Return the [x, y] coordinate for the center point of the cell that contains the specified text.  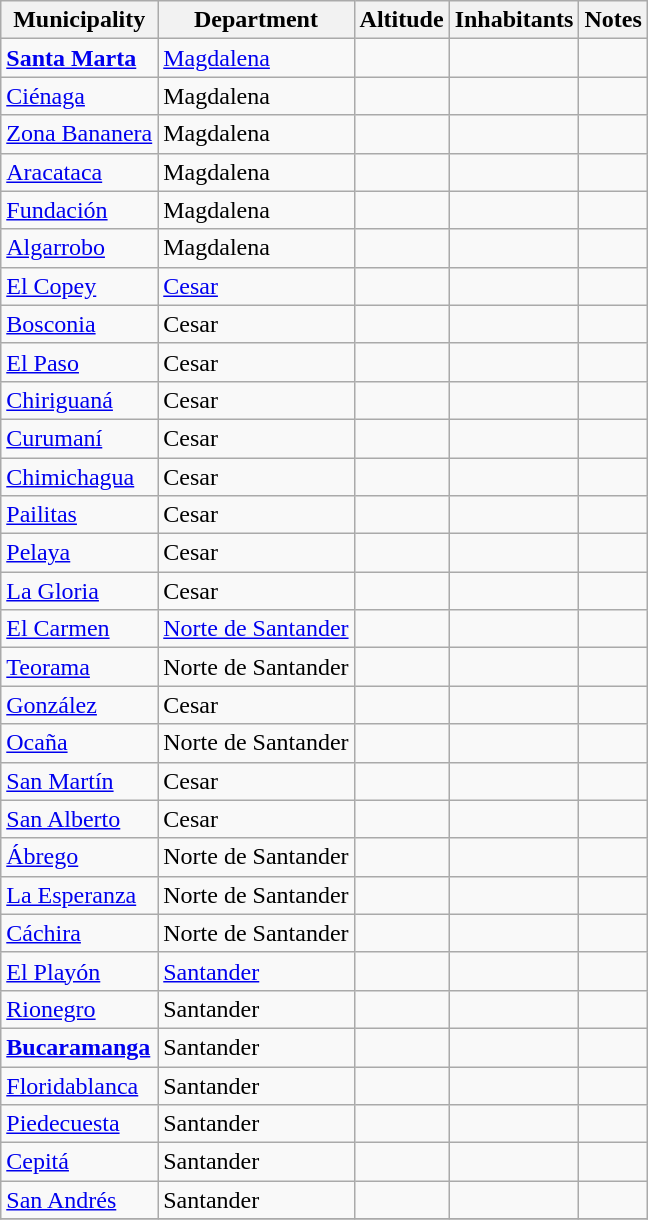
Fundación [80, 210]
Teorama [80, 667]
Cáchira [80, 933]
La Esperanza [80, 895]
Inhabitants [514, 20]
Ábrego [80, 857]
Rionegro [80, 1009]
Ocaña [80, 743]
Floridablanca [80, 1085]
Piedecuesta [80, 1124]
San Andrés [80, 1200]
Municipality [80, 20]
El Copey [80, 286]
San Alberto [80, 819]
Altitude [402, 20]
Cepitá [80, 1162]
El Paso [80, 362]
El Carmen [80, 629]
Notes [613, 20]
Chimichagua [80, 477]
Bosconia [80, 324]
Bucaramanga [80, 1047]
González [80, 705]
Santa Marta [80, 58]
Aracataca [80, 172]
Department [256, 20]
San Martín [80, 781]
Algarrobo [80, 248]
Curumaní [80, 438]
La Gloria [80, 591]
Chiriguaná [80, 400]
Pailitas [80, 515]
El Playón [80, 971]
Pelaya [80, 553]
Ciénaga [80, 96]
Zona Bananera [80, 134]
